Locate the cell with the specified text and output its [x, y] center coordinate. 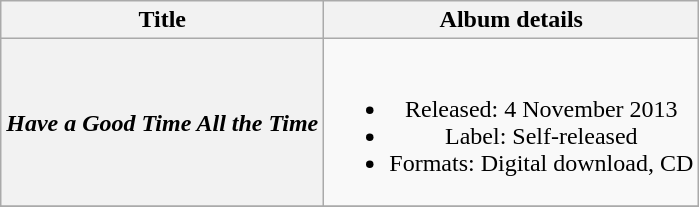
Have a Good Time All the Time [162, 122]
Album details [512, 20]
Title [162, 20]
Released: 4 November 2013Label: Self-releasedFormats: Digital download, CD [512, 122]
